From the cell containing the given text, extract its center point as (x, y) coordinate. 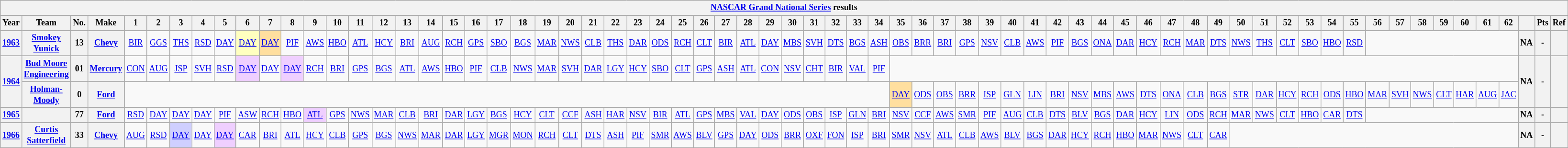
23 (638, 23)
01 (79, 69)
0 (79, 94)
6 (248, 23)
JAC (1508, 94)
32 (835, 23)
MGR (499, 135)
40 (1012, 23)
77 (79, 115)
15 (454, 23)
No. (79, 23)
55 (1354, 23)
Curtis Satterfield (46, 135)
Bud Moore Engineering (46, 69)
52 (1287, 23)
1966 (11, 135)
28 (748, 23)
Pts (1543, 23)
Holman-Moody (46, 94)
25 (682, 23)
Make (106, 23)
11 (360, 23)
Mercury (106, 69)
37 (945, 23)
2 (158, 23)
30 (792, 23)
Ref (1559, 23)
58 (1422, 23)
8 (293, 23)
44 (1102, 23)
Year (11, 23)
MON (523, 135)
29 (770, 23)
16 (476, 23)
27 (725, 23)
34 (879, 23)
61 (1488, 23)
35 (901, 23)
59 (1444, 23)
57 (1400, 23)
56 (1378, 23)
FON (835, 135)
41 (1034, 23)
22 (615, 23)
51 (1264, 23)
4 (203, 23)
47 (1172, 23)
21 (593, 23)
5 (225, 23)
OXF (814, 135)
CHT (814, 69)
14 (431, 23)
3 (181, 23)
Smokey Yunick (46, 43)
53 (1310, 23)
10 (338, 23)
GGS (158, 43)
1963 (11, 43)
49 (1218, 23)
31 (814, 23)
9 (315, 23)
54 (1332, 23)
NASCAR Grand National Series results (784, 8)
42 (1057, 23)
7 (270, 23)
20 (570, 23)
46 (1148, 23)
60 (1465, 23)
45 (1125, 23)
1964 (11, 81)
18 (523, 23)
26 (704, 23)
ASW (248, 115)
36 (923, 23)
STR (1241, 94)
62 (1508, 23)
1 (136, 23)
24 (660, 23)
19 (547, 23)
1965 (11, 115)
48 (1195, 23)
43 (1079, 23)
39 (990, 23)
17 (499, 23)
Team (46, 23)
50 (1241, 23)
38 (967, 23)
12 (384, 23)
JSP (181, 69)
